Output the (x, y) coordinate of the center of the cell containing the given text.  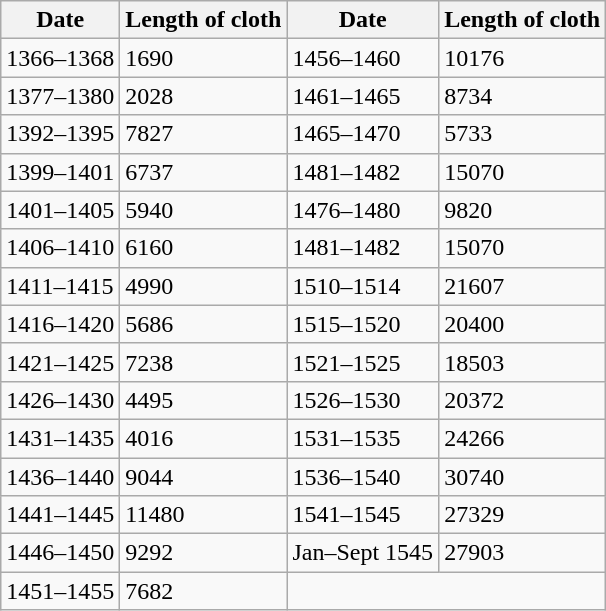
2028 (204, 96)
1416–1420 (60, 324)
5940 (204, 210)
7827 (204, 134)
1521–1525 (363, 362)
1399–1401 (60, 172)
6737 (204, 172)
30740 (522, 477)
20372 (522, 400)
1451–1455 (60, 591)
1377–1380 (60, 96)
1446–1450 (60, 553)
1690 (204, 58)
24266 (522, 438)
7682 (204, 591)
1456–1460 (363, 58)
21607 (522, 286)
1531–1535 (363, 438)
1426–1430 (60, 400)
Jan–Sept 1545 (363, 553)
1526–1530 (363, 400)
6160 (204, 248)
1461–1465 (363, 96)
27903 (522, 553)
1392–1395 (60, 134)
1406–1410 (60, 248)
9292 (204, 553)
1431–1435 (60, 438)
4990 (204, 286)
4495 (204, 400)
5733 (522, 134)
1421–1425 (60, 362)
9820 (522, 210)
5686 (204, 324)
1401–1405 (60, 210)
1411–1415 (60, 286)
1510–1514 (363, 286)
1536–1540 (363, 477)
7238 (204, 362)
1476–1480 (363, 210)
1465–1470 (363, 134)
4016 (204, 438)
1436–1440 (60, 477)
11480 (204, 515)
1541–1545 (363, 515)
20400 (522, 324)
9044 (204, 477)
1441–1445 (60, 515)
1515–1520 (363, 324)
1366–1368 (60, 58)
8734 (522, 96)
27329 (522, 515)
18503 (522, 362)
10176 (522, 58)
